For the text-containing cell, return its midpoint in (X, Y) coordinate format. 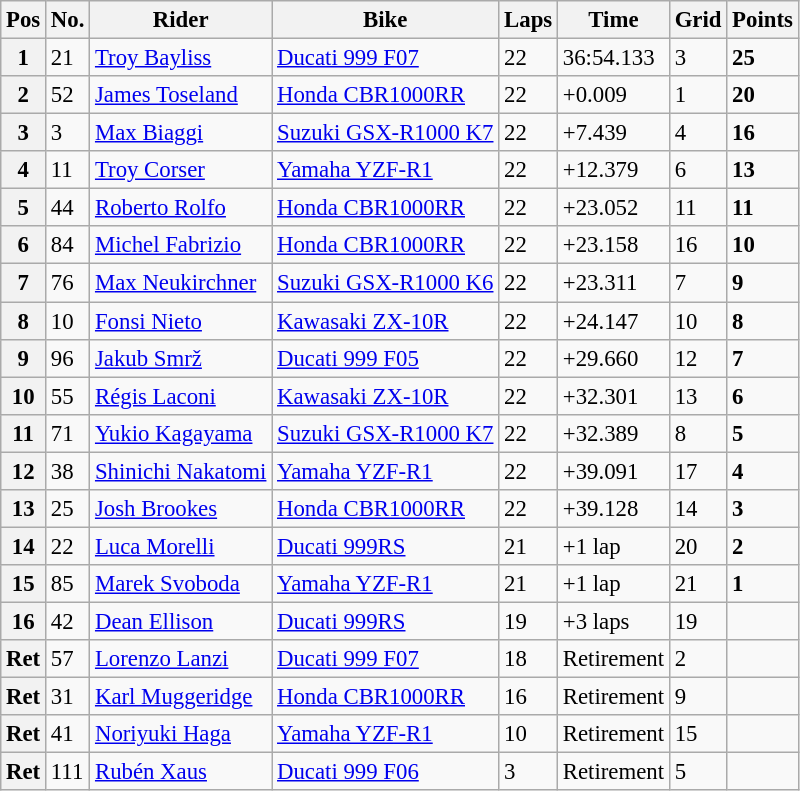
85 (68, 584)
36:54.133 (614, 58)
Michel Fabrizio (181, 245)
111 (68, 772)
+23.311 (614, 283)
Karl Muggeridge (181, 697)
+7.439 (614, 133)
No. (68, 20)
Grid (698, 20)
18 (528, 659)
57 (68, 659)
Ducati 999 F06 (386, 772)
Suzuki GSX-R1000 K6 (386, 283)
+23.158 (614, 245)
Rider (181, 20)
Rubén Xaus (181, 772)
+32.389 (614, 433)
+24.147 (614, 321)
42 (68, 621)
52 (68, 95)
38 (68, 471)
Luca Morelli (181, 546)
+39.091 (614, 471)
+0.009 (614, 95)
+39.128 (614, 509)
17 (698, 471)
Shinichi Nakatomi (181, 471)
55 (68, 396)
Laps (528, 20)
+3 laps (614, 621)
Time (614, 20)
Josh Brookes (181, 509)
+12.379 (614, 170)
Fonsi Nieto (181, 321)
+32.301 (614, 396)
Noriyuki Haga (181, 734)
+29.660 (614, 358)
96 (68, 358)
76 (68, 283)
84 (68, 245)
44 (68, 208)
31 (68, 697)
Troy Corser (181, 170)
Max Neukirchner (181, 283)
Lorenzo Lanzi (181, 659)
Ducati 999 F05 (386, 358)
Yukio Kagayama (181, 433)
+23.052 (614, 208)
Bike (386, 20)
71 (68, 433)
Marek Svoboda (181, 584)
Régis Laconi (181, 396)
Jakub Smrž (181, 358)
Dean Ellison (181, 621)
Max Biaggi (181, 133)
Pos (24, 20)
Points (762, 20)
James Toseland (181, 95)
41 (68, 734)
Troy Bayliss (181, 58)
Roberto Rolfo (181, 208)
